Scan for the cell matching the given text and deliver its [x, y] coordinate at center. 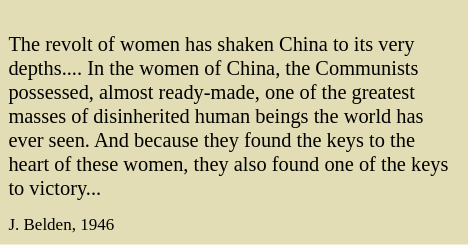
J. Belden, 1946 [234, 224]
